From the cell containing the given text, extract its center point as (X, Y) coordinate. 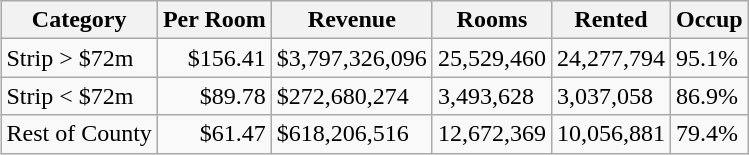
86.9% (710, 96)
Per Room (214, 20)
3,493,628 (492, 96)
24,277,794 (610, 58)
10,056,881 (610, 134)
Rented (610, 20)
Rooms (492, 20)
$156.41 (214, 58)
$3,797,326,096 (352, 58)
Strip > $72m (79, 58)
25,529,460 (492, 58)
12,672,369 (492, 134)
$272,680,274 (352, 96)
Revenue (352, 20)
$618,206,516 (352, 134)
Occup (710, 20)
Category (79, 20)
79.4% (710, 134)
Rest of County (79, 134)
Strip < $72m (79, 96)
95.1% (710, 58)
$61.47 (214, 134)
3,037,058 (610, 96)
$89.78 (214, 96)
